Find where the given text appears and provide that cell's center as [x, y] coordinate. 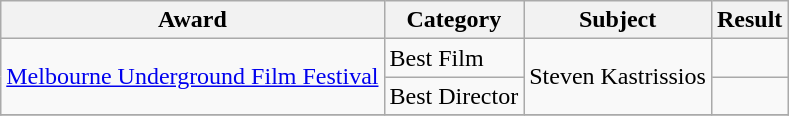
Category [454, 20]
Steven Kastrissios [618, 77]
Subject [618, 20]
Best Film [454, 58]
Award [192, 20]
Result [749, 20]
Best Director [454, 96]
Melbourne Underground Film Festival [192, 77]
